For the text-containing cell, return its midpoint in [x, y] coordinate format. 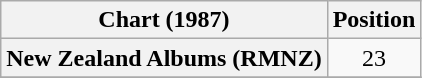
Position [374, 20]
Chart (1987) [164, 20]
New Zealand Albums (RMNZ) [164, 58]
23 [374, 58]
